Capture the cell that displays the provided text and extract its (x, y) central coordinate. 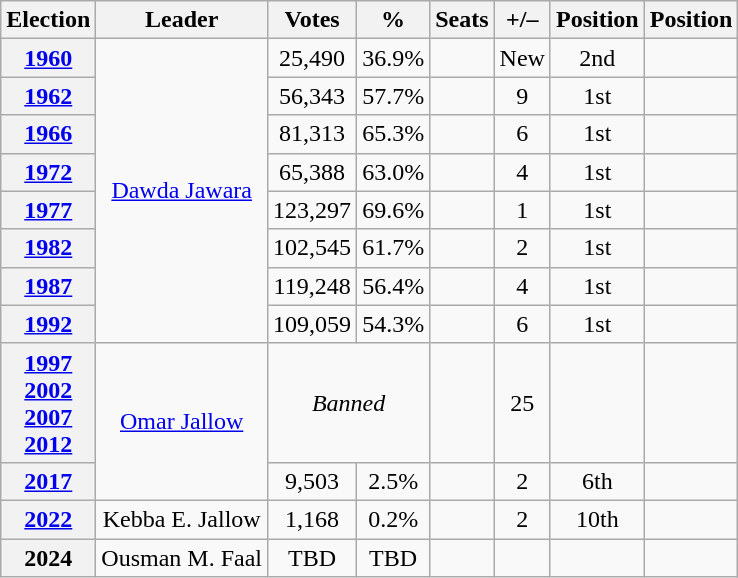
56.4% (394, 286)
1 (522, 210)
63.0% (394, 172)
0.2% (394, 519)
9,503 (312, 481)
New (522, 58)
1966 (48, 134)
% (394, 20)
25,490 (312, 58)
2017 (48, 481)
2024 (48, 557)
1960 (48, 58)
Ousman M. Faal (182, 557)
36.9% (394, 58)
1,168 (312, 519)
65.3% (394, 134)
Kebba E. Jallow (182, 519)
1962 (48, 96)
1992 (48, 324)
Votes (312, 20)
65,388 (312, 172)
Leader (182, 20)
25 (522, 402)
1987 (48, 286)
56,343 (312, 96)
9 (522, 96)
Banned (349, 402)
1982 (48, 248)
119,248 (312, 286)
81,313 (312, 134)
102,545 (312, 248)
1997200220072012 (48, 402)
6th (597, 481)
Dawda Jawara (182, 191)
1972 (48, 172)
1977 (48, 210)
69.6% (394, 210)
57.7% (394, 96)
10th (597, 519)
Election (48, 20)
+/– (522, 20)
109,059 (312, 324)
123,297 (312, 210)
54.3% (394, 324)
2.5% (394, 481)
Omar Jallow (182, 422)
Seats (462, 20)
2022 (48, 519)
2nd (597, 58)
61.7% (394, 248)
